Identify which cell holds the provided text, then report its [x, y] central coordinate. 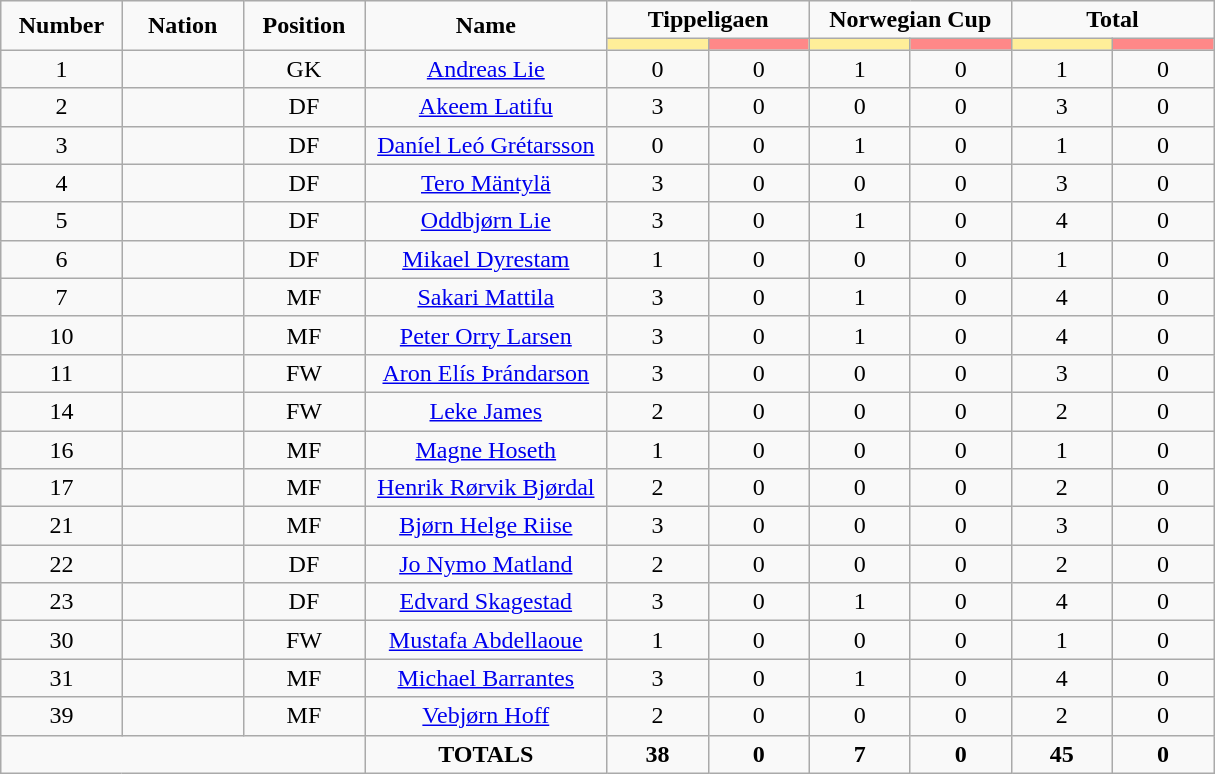
Sakari Mattila [486, 297]
Jo Nymo Matland [486, 564]
Position [304, 26]
30 [62, 640]
Name [486, 26]
Tero Mäntylä [486, 183]
22 [62, 564]
Peter Orry Larsen [486, 335]
11 [62, 373]
Nation [182, 26]
39 [62, 716]
38 [658, 754]
Daníel Leó Grétarsson [486, 145]
Aron Elís Þrándarson [486, 373]
Magne Hoseth [486, 449]
23 [62, 602]
Vebjørn Hoff [486, 716]
45 [1062, 754]
21 [62, 526]
Michael Barrantes [486, 678]
Leke James [486, 411]
Tippeligaen [708, 20]
Akeem Latifu [486, 107]
Henrik Rørvik Bjørdal [486, 488]
14 [62, 411]
10 [62, 335]
5 [62, 221]
31 [62, 678]
16 [62, 449]
Andreas Lie [486, 69]
TOTALS [486, 754]
Norwegian Cup [910, 20]
Edvard Skagestad [486, 602]
Number [62, 26]
Mustafa Abdellaoue [486, 640]
GK [304, 69]
Oddbjørn Lie [486, 221]
17 [62, 488]
6 [62, 259]
Bjørn Helge Riise [486, 526]
Total [1112, 20]
Mikael Dyrestam [486, 259]
